Capture the cell that displays the provided text and extract its (X, Y) central coordinate. 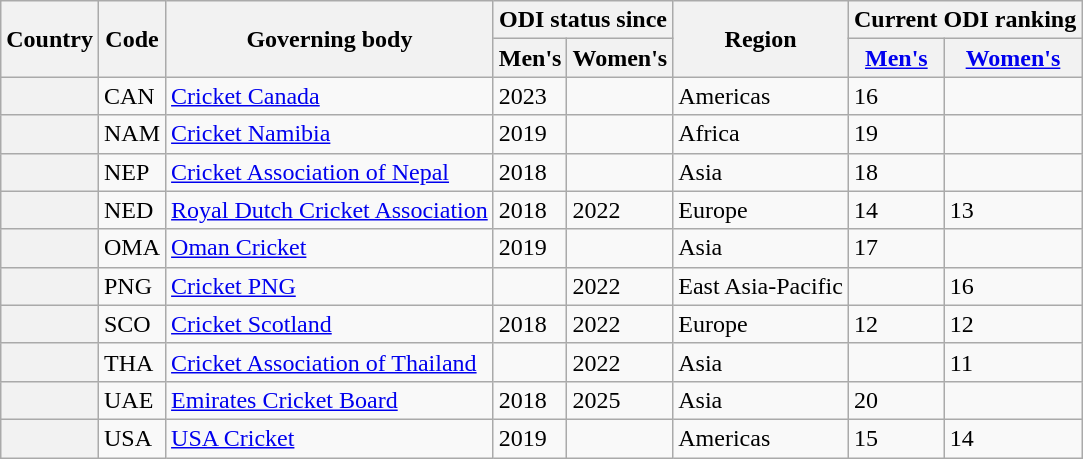
Cricket Association of Thailand (330, 362)
Governing body (330, 39)
UAE (132, 400)
USA (132, 438)
18 (896, 172)
2025 (620, 400)
19 (896, 134)
Region (761, 39)
East Asia-Pacific (761, 286)
Cricket Association of Nepal (330, 172)
15 (896, 438)
Cricket Canada (330, 96)
17 (896, 248)
THA (132, 362)
PNG (132, 286)
20 (896, 400)
OMA (132, 248)
NAM (132, 134)
SCO (132, 324)
USA Cricket (330, 438)
Code (132, 39)
Emirates Cricket Board (330, 400)
Royal Dutch Cricket Association (330, 210)
Current ODI ranking (964, 20)
Cricket PNG (330, 286)
2023 (530, 96)
CAN (132, 96)
NEP (132, 172)
NED (132, 210)
Cricket Scotland (330, 324)
Africa (761, 134)
Oman Cricket (330, 248)
ODI status since (582, 20)
13 (1012, 210)
Cricket Namibia (330, 134)
Country (50, 39)
11 (1012, 362)
